Return [X, Y] of the center of cell containing provided text 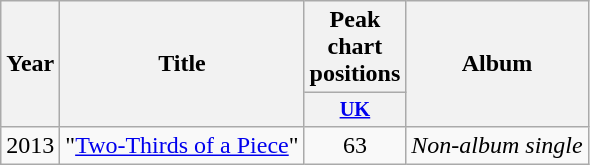
"Two-Thirds of a Piece" [182, 145]
Non-album single [497, 145]
UK [355, 110]
2013 [30, 145]
Year [30, 64]
Peak chart positions [355, 47]
63 [355, 145]
Album [497, 64]
Title [182, 64]
